Return [X, Y] of the center of cell containing provided text 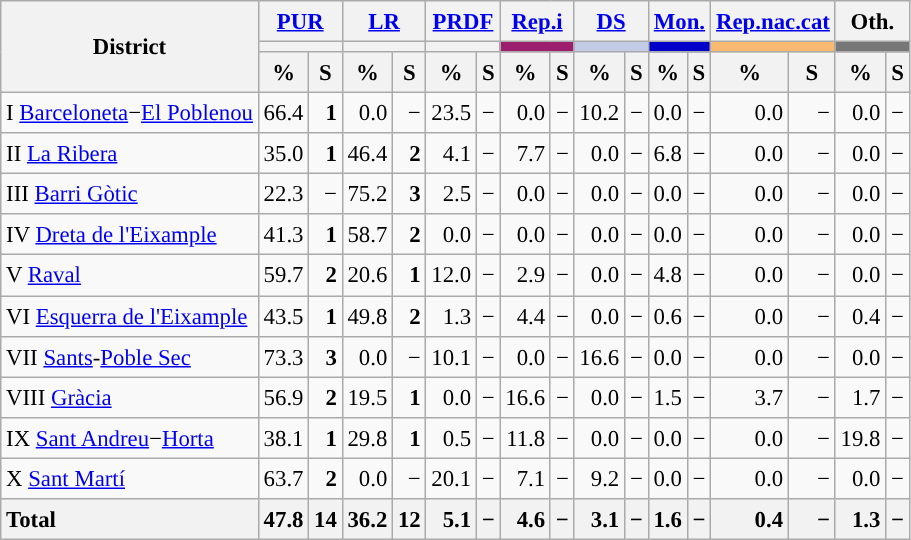
46.4 [367, 154]
7.1 [525, 478]
38.1 [283, 438]
4.1 [451, 154]
IV Dreta de l'Eixample [130, 234]
10.2 [599, 114]
58.7 [367, 234]
0.6 [668, 316]
10.1 [451, 356]
Rep.nac.cat [773, 22]
Oth. [872, 22]
VIII Gràcia [130, 398]
V Raval [130, 276]
73.3 [283, 356]
56.9 [283, 398]
19.8 [860, 438]
75.2 [367, 194]
1.6 [668, 520]
7.7 [525, 154]
36.2 [367, 520]
4.4 [525, 316]
63.7 [283, 478]
14 [326, 520]
3.7 [750, 398]
II La Ribera [130, 154]
19.5 [367, 398]
22.3 [283, 194]
20.1 [451, 478]
23.5 [451, 114]
12.0 [451, 276]
49.8 [367, 316]
59.7 [283, 276]
Rep.i [537, 22]
4.6 [525, 520]
47.8 [283, 520]
PRDF [463, 22]
I Barceloneta−El Poblenou [130, 114]
4.8 [668, 276]
LR [384, 22]
35.0 [283, 154]
3.1 [599, 520]
Total [130, 520]
29.8 [367, 438]
X Sant Martí [130, 478]
2.9 [525, 276]
1.5 [668, 398]
5.1 [451, 520]
43.5 [283, 316]
9.2 [599, 478]
0.5 [451, 438]
20.6 [367, 276]
PUR [300, 22]
41.3 [283, 234]
12 [410, 520]
IX Sant Andreu−Horta [130, 438]
VI Esquerra de l'Eixample [130, 316]
Mon. [680, 22]
DS [611, 22]
11.8 [525, 438]
66.4 [283, 114]
VII Sants-Poble Sec [130, 356]
1.7 [860, 398]
District [130, 47]
2.5 [451, 194]
III Barri Gòtic [130, 194]
6.8 [668, 154]
